Provide the (x, y) coordinate of the cell's center where the given text is located.  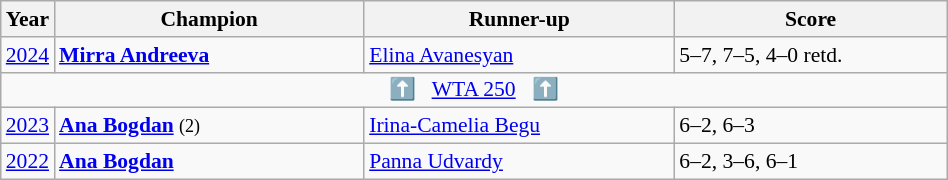
⬆️ WTA 250 ⬆️ (474, 90)
6–2, 6–3 (810, 126)
Runner-up (519, 19)
Elina Avanesyan (519, 55)
Champion (209, 19)
Year (28, 19)
Ana Bogdan (2) (209, 126)
Panna Udvardy (519, 162)
Score (810, 19)
2024 (28, 55)
Ana Bogdan (209, 162)
2023 (28, 126)
5–7, 7–5, 4–0 retd. (810, 55)
6–2, 3–6, 6–1 (810, 162)
2022 (28, 162)
Irina-Camelia Begu (519, 126)
Mirra Andreeva (209, 55)
